Output the (x, y) coordinate of the center of the cell containing the given text.  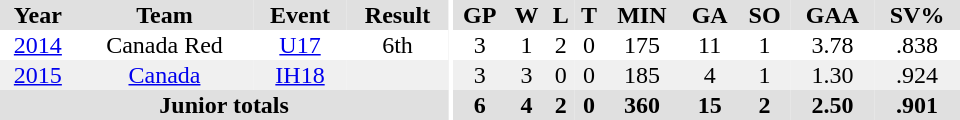
11 (710, 45)
T (589, 15)
Result (398, 15)
Year (38, 15)
U17 (300, 45)
SV% (917, 15)
GA (710, 15)
Team (165, 15)
6 (480, 105)
GAA (833, 15)
.838 (917, 45)
3.78 (833, 45)
GP (480, 15)
2014 (38, 45)
L (561, 15)
15 (710, 105)
6th (398, 45)
.924 (917, 75)
360 (642, 105)
Canada Red (165, 45)
1.30 (833, 75)
IH18 (300, 75)
Junior totals (224, 105)
185 (642, 75)
175 (642, 45)
2015 (38, 75)
SO (765, 15)
Canada (165, 75)
MIN (642, 15)
2.50 (833, 105)
W (527, 15)
Event (300, 15)
.901 (917, 105)
